Scan for the cell matching the given text and deliver its [x, y] coordinate at center. 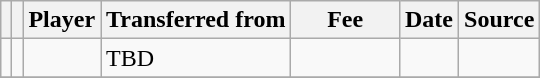
TBD [196, 58]
Player [62, 20]
Source [500, 20]
Date [428, 20]
Fee [346, 20]
Transferred from [196, 20]
